Pinpoint the cell where the given text exists, returning its (X, Y) midpoint coordinate. 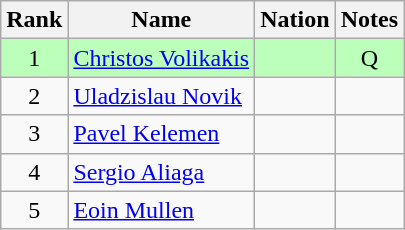
2 (34, 96)
1 (34, 58)
Q (369, 58)
5 (34, 210)
4 (34, 172)
Sergio Aliaga (162, 172)
Eoin Mullen (162, 210)
Nation (295, 20)
Notes (369, 20)
Pavel Kelemen (162, 134)
Christos Volikakis (162, 58)
Name (162, 20)
Rank (34, 20)
Uladzislau Novik (162, 96)
3 (34, 134)
